Capture the cell that displays the provided text and extract its (x, y) central coordinate. 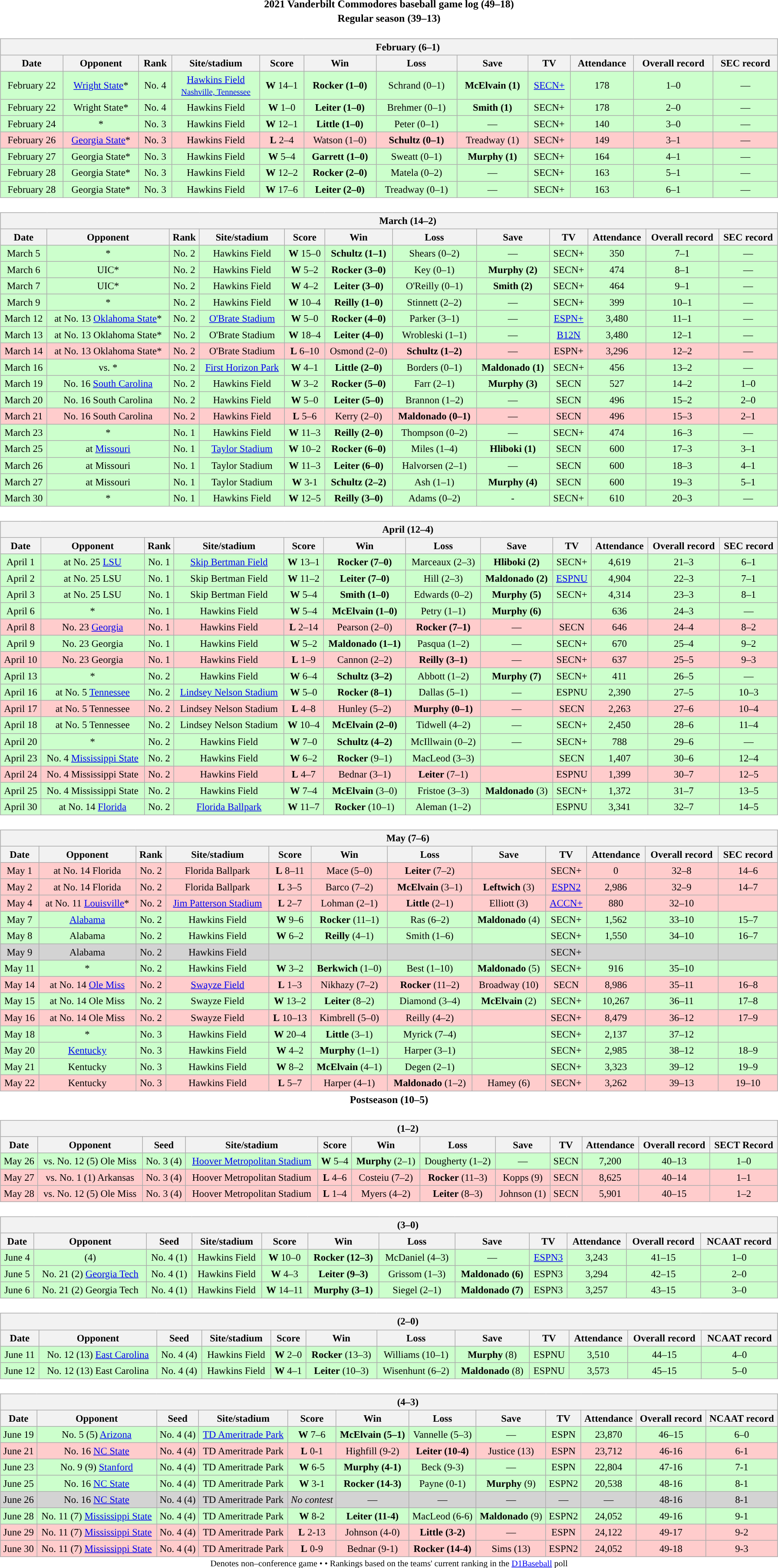
10,267 (616, 1001)
9–2 (748, 643)
15–3 (682, 416)
Treadway (0–1) (416, 189)
Rocker (14-4) (443, 1549)
Barco (7–2) (349, 887)
February 24 (32, 124)
2,450 (619, 725)
April 3 (21, 595)
W 18–4 (305, 335)
Siegel (2–1) (417, 1290)
2,137 (616, 1034)
Elliott (3) (509, 903)
May 22 (20, 1083)
May 1 (20, 871)
Rocker (5–0) (359, 384)
May 28 (19, 1194)
May 16 (20, 1018)
17–3 (682, 449)
12–2 (682, 351)
Parker (3–1) (434, 319)
34–10 (682, 936)
McElvain (1–0) (365, 611)
20–3 (682, 498)
8,986 (616, 985)
18–3 (682, 465)
149 (602, 140)
2–1 (748, 416)
Little (1–0) (340, 124)
350 (616, 253)
Brehmer (0–1) (416, 108)
(4–3) (389, 1402)
2,263 (619, 709)
33–10 (682, 919)
32–8 (682, 871)
May 20 (20, 1050)
MacLeod (6-6) (443, 1516)
2,985 (616, 1050)
June 12 (20, 1370)
First Horizon Park (242, 367)
Maldonado (1) (513, 367)
Schrand (0–1) (416, 85)
L 2–14 (304, 627)
February 27 (32, 157)
Maldonado (1–2) (430, 1083)
L 4–7 (304, 774)
Myrick (7–4) (430, 1034)
Edwards (0–2) (443, 595)
Murphy (2) (513, 270)
637 (619, 660)
Fristoe (3–3) (443, 791)
L 1–9 (304, 660)
April 8 (21, 627)
Leiter (8–3) (458, 1194)
April 20 (21, 741)
April 16 (21, 692)
W 6-5 (312, 1467)
36–12 (682, 1018)
L 2–7 (290, 903)
49-16 (671, 1516)
9-2 (742, 1532)
Stinnett (2–2) (434, 302)
Rocker (9–1) (365, 758)
June 26 (19, 1500)
140 (602, 124)
Reilly (1–0) (359, 302)
3,257 (597, 1290)
Watson (1–0) (340, 140)
Grissom (1–3) (417, 1274)
19–10 (748, 1083)
Hunley (5–2) (365, 709)
32–10 (682, 903)
April (12–4) (389, 529)
W 14–11 (284, 1290)
April 25 (21, 791)
W 12–5 (305, 498)
April 24 (21, 774)
June 30 (19, 1549)
Rocker (1–0) (340, 85)
June 21 (19, 1451)
Wisenhunt (6–2) (416, 1370)
Jim Patterson Stadium (218, 903)
Maldonado (5) (509, 968)
Dallas (5–1) (443, 692)
Hliboki (2) (517, 562)
Rocker (11–1) (349, 919)
March 27 (23, 482)
23,712 (609, 1451)
Murphy (4-1) (373, 1467)
Murphy (3) (513, 384)
Hawkins FieldNashville, Tennessee (216, 85)
456 (616, 367)
Hliboki (1) (513, 449)
25–4 (683, 643)
Smith (1–0) (365, 595)
Reilly (3–0) (359, 498)
February 26 (32, 140)
June 11 (20, 1354)
Petry (1–1) (443, 611)
Leiter (7–2) (430, 871)
L 8–11 (290, 871)
Schultz (1–2) (434, 351)
Brannon (1–2) (434, 400)
Schultz (3–2) (365, 676)
Murphy (0–1) (443, 709)
Murphy (7) (517, 676)
49-18 (671, 1549)
Payne (0-1) (443, 1483)
May 9 (20, 952)
8–2 (748, 627)
Maldonado (8) (492, 1370)
Rocker (6–0) (359, 449)
MacLeod (3–3) (443, 758)
46–15 (671, 1434)
W 20–4 (290, 1034)
May 11 (20, 968)
W 6–4 (304, 676)
880 (616, 903)
McElvain (1) (492, 85)
10–1 (682, 302)
June 28 (19, 1516)
916 (616, 968)
L 1–3 (290, 985)
12–4 (748, 758)
Little (2–0) (359, 367)
W 9–6 (290, 919)
May 15 (20, 1001)
March 23 (23, 433)
May 26 (19, 1161)
13–2 (682, 367)
W 12–2 (282, 173)
March 6 (23, 270)
Leiter (4–0) (359, 335)
Rocker (2–0) (340, 173)
3,510 (598, 1354)
43–15 (663, 1290)
Leiter (11-4) (373, 1516)
May 14 (20, 985)
(4) (90, 1258)
ACCN+ (566, 903)
March 21 (23, 416)
Best (1–10) (430, 968)
Broadway (10) (509, 985)
O'Reilly (0–1) (434, 286)
Reilly (4–2) (430, 1018)
Leiter (8–2) (349, 1001)
Leiter (10–3) (341, 1370)
Rocker (13–3) (341, 1354)
Murphy (8) (492, 1354)
McElvain (2–0) (365, 725)
1,407 (619, 758)
Schultz (1–1) (359, 253)
10–4 (748, 709)
W 12–1 (282, 124)
42–15 (663, 1274)
March 30 (23, 498)
vs. * (108, 367)
399 (616, 302)
- (513, 498)
Bednar (9-1) (373, 1549)
No contest (312, 1500)
4,619 (619, 562)
7,200 (610, 1161)
Rocker (14-3) (373, 1483)
Kopps (9) (523, 1177)
Abbott (1–2) (443, 676)
Smith (1–6) (430, 936)
L 10–13 (290, 1018)
Reilly (4–1) (349, 936)
4–0 (739, 1354)
Murphy (4) (513, 482)
Rocker (3–0) (359, 270)
Schultz (0–1) (416, 140)
1,562 (616, 919)
Schultz (4–2) (365, 741)
June 6 (17, 1290)
March 5 (23, 253)
W 11–2 (304, 578)
L 0-9 (312, 1549)
12–1 (682, 335)
45–15 (664, 1370)
610 (616, 498)
1,372 (619, 791)
27–6 (683, 709)
W 8-2 (312, 1516)
W 4–3 (284, 1274)
37–12 (682, 1034)
1–2 (744, 1194)
4,314 (619, 595)
Maldonado (3) (517, 791)
April 10 (21, 660)
Sims (13) (511, 1549)
W 8–2 (290, 1067)
3,341 (619, 807)
No. 9 (9) Stanford (97, 1467)
Johnson (1) (523, 1194)
Smith (2) (513, 286)
Dougherty (1–2) (458, 1161)
11–1 (682, 319)
164 (602, 157)
16–7 (748, 936)
39–13 (682, 1083)
Pasqua (1–2) (443, 643)
1,399 (619, 774)
2,986 (616, 887)
Osmond (2–0) (359, 351)
McDaniel (4–3) (417, 1258)
Reilly (3–1) (443, 660)
49-17 (671, 1532)
32–7 (683, 807)
411 (619, 676)
Leiter (2–0) (340, 189)
Harper (3–1) (430, 1050)
14–7 (748, 887)
Maldonado (6) (492, 1274)
(1–2) (389, 1128)
2,390 (619, 692)
35–11 (682, 985)
3,296 (616, 351)
(3–0) (389, 1225)
47-16 (671, 1467)
32–9 (682, 887)
10–3 (748, 692)
March 9 (23, 302)
Leiter (3–0) (359, 286)
Justice (13) (511, 1451)
Leiter (1–0) (340, 108)
14–2 (682, 384)
May 8 (20, 936)
June 29 (19, 1532)
30–6 (683, 758)
Garrett (1–0) (340, 157)
28–6 (683, 725)
17–9 (748, 1018)
Pearson (2–0) (365, 627)
Marceaux (2–3) (443, 562)
June 25 (19, 1483)
Murphy (5) (517, 595)
L 6–10 (305, 351)
April 2 (21, 578)
24–4 (683, 627)
Little (3–1) (349, 1034)
Murphy (9) (511, 1483)
W 10–0 (284, 1258)
788 (619, 741)
18–9 (748, 1050)
12–5 (748, 774)
40–13 (674, 1161)
Sweatt (0–1) (416, 157)
(2–0) (389, 1321)
4,904 (619, 578)
Myers (4–2) (386, 1194)
W 7–6 (312, 1434)
35–10 (682, 968)
Beck (9-3) (443, 1467)
March 25 (23, 449)
17–8 (748, 1001)
23–3 (683, 595)
W 7–4 (304, 791)
May (7–6) (389, 838)
19–3 (682, 482)
527 (616, 384)
Peter (0–1) (416, 124)
Diamond (3–4) (430, 1001)
vs. No. 1 (1) Arkansas (90, 1177)
L 4–8 (304, 709)
13–5 (748, 791)
Smith (1) (492, 108)
Maldonado (0–1) (434, 416)
Rocker (11–3) (458, 1177)
22–3 (683, 578)
Degen (2–1) (430, 1067)
0 (616, 871)
L 3–5 (290, 887)
6–0 (742, 1434)
McElvain (3–1) (430, 887)
No. 5 (5) Arizona (97, 1434)
McElvain (2) (509, 1001)
February (6–1) (389, 47)
Wrobleski (1–1) (434, 335)
16–8 (748, 985)
Leiter (5–0) (359, 400)
March 12 (23, 319)
May 18 (20, 1034)
20,538 (609, 1483)
Leiter (9–3) (343, 1274)
W 2–0 (288, 1354)
30–7 (683, 774)
36–11 (682, 1001)
Nikhazy (7–2) (349, 985)
April 18 (21, 725)
Highfill (9-2) (373, 1451)
Tidwell (4–2) (443, 725)
24–3 (683, 611)
40–15 (674, 1194)
McElvain (4–1) (349, 1067)
June 5 (17, 1274)
9–3 (748, 660)
464 (616, 286)
7-1 (742, 1467)
L 5–6 (305, 416)
W 13–2 (290, 1001)
5,901 (610, 1194)
Murphy (3–1) (343, 1290)
23,870 (609, 1434)
8,625 (610, 1177)
Harper (4–1) (349, 1083)
22,804 (609, 1467)
44–15 (664, 1354)
6-1 (742, 1451)
Mace (5–0) (349, 871)
646 (619, 627)
1,550 (616, 936)
15–7 (748, 919)
14–5 (748, 807)
21–3 (683, 562)
9–1 (682, 286)
Hamey (6) (509, 1083)
April 9 (21, 643)
L 1–4 (335, 1194)
Rocker (12–3) (343, 1258)
Johnson (4-0) (373, 1532)
April 1 (21, 562)
39–12 (682, 1067)
Murphy (1–1) (349, 1050)
Leiter (10-4) (443, 1451)
38–12 (682, 1050)
Rocker (7–0) (365, 562)
5–0 (739, 1370)
Ras (6–2) (430, 919)
Halvorsen (2–1) (434, 465)
Miles (1–4) (434, 449)
31–7 (683, 791)
L 5–7 (290, 1083)
Bednar (3–1) (365, 774)
Rocker (8–1) (365, 692)
19–9 (748, 1067)
40–14 (674, 1177)
L 2-13 (312, 1532)
Farr (2–1) (434, 384)
Leiter (7–1) (443, 774)
May 4 (20, 903)
L 2–4 (282, 140)
Reilly (2–0) (359, 433)
W 17–6 (282, 189)
W 7–0 (304, 741)
W 14–1 (282, 85)
3,294 (597, 1274)
Key (0–1) (434, 270)
May 2 (20, 887)
15–2 (682, 400)
June 23 (19, 1467)
3,573 (598, 1370)
Maldonado (4) (509, 919)
636 (619, 611)
11–4 (748, 725)
at No. 11 Louisville* (87, 903)
Rocker (7–1) (443, 627)
Kerry (2–0) (359, 416)
Leiter (6–0) (359, 465)
Adams (0–2) (434, 498)
March 26 (23, 465)
W 13–1 (304, 562)
14–6 (748, 871)
April 6 (21, 611)
W 15–0 (305, 253)
March 13 (23, 335)
24,122 (609, 1532)
Maldonado (7) (492, 1290)
April 23 (21, 758)
Shears (0–2) (434, 253)
27–5 (683, 692)
W 1–0 (282, 108)
Murphy (2–1) (386, 1161)
May 7 (20, 919)
April 13 (21, 676)
9-3 (742, 1549)
3,262 (616, 1083)
8,479 (616, 1018)
June 4 (17, 1258)
May 27 (19, 1177)
Little (3-2) (443, 1532)
Borders (0–1) (434, 367)
3,323 (616, 1067)
Schultz (2–2) (359, 482)
L 4–6 (335, 1177)
Kimbrell (5–0) (349, 1018)
41–15 (663, 1258)
9-1 (742, 1516)
McElvain (3–0) (365, 791)
46-16 (671, 1451)
Leiter (7–0) (365, 578)
McIllwain (0–2) (443, 741)
Lohman (2–1) (349, 903)
Costeiu (7–2) (386, 1177)
Berkwich (1–0) (349, 968)
Hill (2–3) (443, 578)
Maldonado (9) (511, 1516)
29–6 (683, 741)
March 19 (23, 384)
Cannon (2–2) (365, 660)
June 19 (19, 1434)
Treadway (1) (492, 140)
1–1 (744, 1177)
Murphy (6) (517, 611)
Aleman (1–2) (443, 807)
April 17 (21, 709)
Little (2–1) (430, 903)
26–5 (683, 676)
Matela (0–2) (416, 173)
W 11–7 (304, 807)
Williams (10–1) (416, 1354)
25–5 (683, 660)
Thompson (0–2) (434, 433)
March 14 (23, 351)
McElvain (5–1) (373, 1434)
16–3 (682, 433)
Rocker (11–2) (430, 985)
March 20 (23, 400)
Leftwich (3) (509, 887)
L 0-1 (312, 1451)
670 (619, 643)
March 7 (23, 286)
Rocker (10–1) (365, 807)
April 30 (21, 807)
3,243 (597, 1258)
W 10–2 (305, 449)
Ash (1–1) (434, 482)
Vannelle (5–3) (443, 1434)
March 16 (23, 367)
Rocker (4–0) (359, 319)
Maldonado (2) (517, 578)
Murphy (1) (492, 157)
March (14–2) (389, 221)
B12N (569, 335)
Maldonado (1–1) (365, 643)
May 21 (20, 1067)
SECT Record (744, 1145)
